Find where the given text appears and provide that cell's center as (X, Y) coordinate. 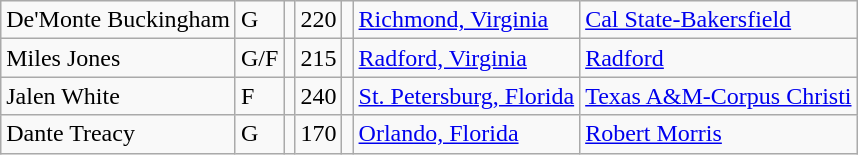
St. Petersburg, Florida (466, 96)
Radford, Virginia (466, 58)
Jalen White (118, 96)
240 (318, 96)
215 (318, 58)
Orlando, Florida (466, 134)
Robert Morris (718, 134)
De'Monte Buckingham (118, 20)
Miles Jones (118, 58)
Richmond, Virginia (466, 20)
Radford (718, 58)
F (259, 96)
Dante Treacy (118, 134)
Texas A&M-Corpus Christi (718, 96)
G/F (259, 58)
220 (318, 20)
Cal State-Bakersfield (718, 20)
170 (318, 134)
